Pinpoint the cell where the given text exists, returning its (x, y) midpoint coordinate. 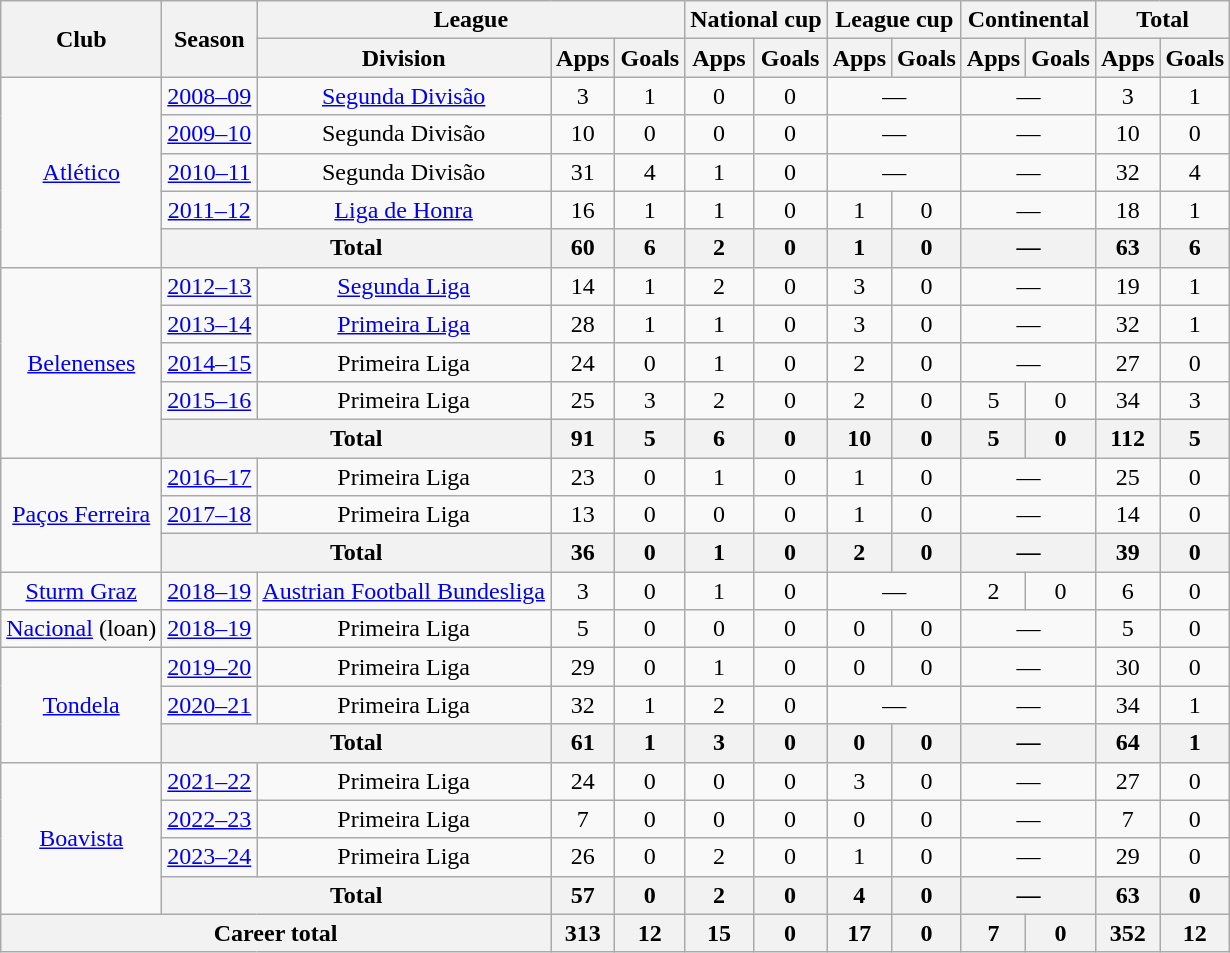
Paços Ferreira (82, 515)
Club (82, 39)
Atlético (82, 172)
2020–21 (210, 705)
18 (1127, 210)
Liga de Honra (404, 210)
2009–10 (210, 134)
2022–23 (210, 819)
Sturm Graz (82, 591)
19 (1127, 286)
91 (583, 438)
2017–18 (210, 515)
Season (210, 39)
2008–09 (210, 96)
Career total (276, 933)
2019–20 (210, 667)
2015–16 (210, 400)
Division (404, 58)
2021–22 (210, 781)
2023–24 (210, 857)
2011–12 (210, 210)
57 (583, 895)
Boavista (82, 838)
Segunda Liga (404, 286)
112 (1127, 438)
30 (1127, 667)
36 (583, 553)
23 (583, 477)
2016–17 (210, 477)
28 (583, 324)
13 (583, 515)
2010–11 (210, 172)
61 (583, 743)
2012–13 (210, 286)
31 (583, 172)
League cup (894, 20)
39 (1127, 553)
15 (719, 933)
352 (1127, 933)
16 (583, 210)
League (471, 20)
26 (583, 857)
64 (1127, 743)
2014–15 (210, 362)
2013–14 (210, 324)
Continental (1028, 20)
National cup (756, 20)
Nacional (loan) (82, 629)
313 (583, 933)
Belenenses (82, 362)
Austrian Football Bundesliga (404, 591)
60 (583, 248)
Tondela (82, 705)
17 (859, 933)
